Scan for the cell matching the given text and deliver its (x, y) coordinate at center. 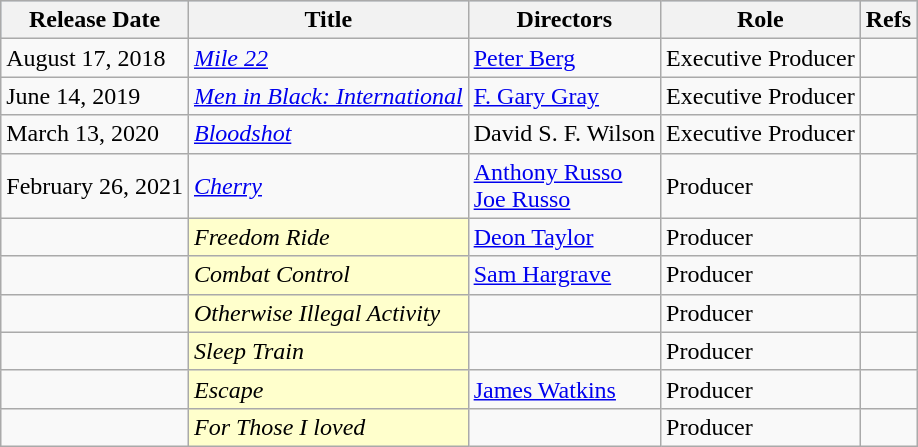
James Watkins (564, 389)
Mile 22 (328, 58)
For Those I loved (328, 427)
Anthony RussoJoe Russo (564, 186)
Refs (888, 20)
Directors (564, 20)
Combat Control (328, 275)
Cherry (328, 186)
Otherwise Illegal Activity (328, 313)
Freedom Ride (328, 237)
Role (761, 20)
Sleep Train (328, 351)
June 14, 2019 (95, 96)
March 13, 2020 (95, 134)
February 26, 2021 (95, 186)
Release Date (95, 20)
Escape (328, 389)
David S. F. Wilson (564, 134)
Bloodshot (328, 134)
Sam Hargrave (564, 275)
Peter Berg (564, 58)
Men in Black: International (328, 96)
Title (328, 20)
F. Gary Gray (564, 96)
Deon Taylor (564, 237)
August 17, 2018 (95, 58)
